Search for the cell housing the specified text and yield its (X, Y) center coordinate. 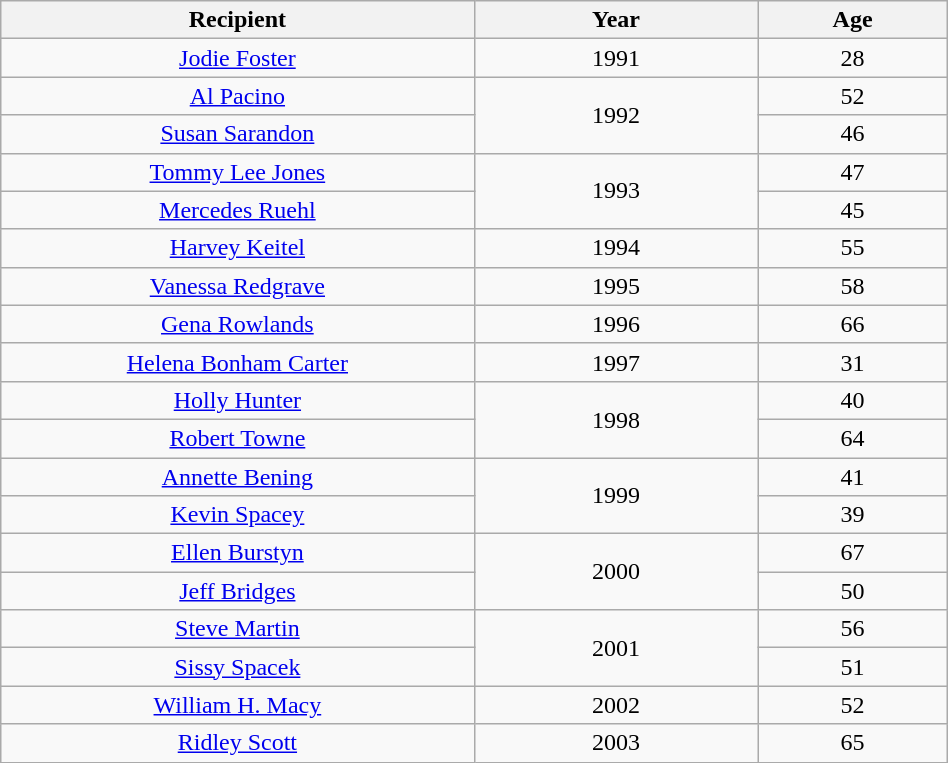
1997 (616, 362)
Annette Bening (238, 477)
51 (852, 667)
45 (852, 210)
56 (852, 629)
1994 (616, 248)
Gena Rowlands (238, 324)
1991 (616, 58)
65 (852, 743)
Vanessa Redgrave (238, 286)
Year (616, 20)
Helena Bonham Carter (238, 362)
39 (852, 515)
58 (852, 286)
1998 (616, 419)
Al Pacino (238, 96)
2000 (616, 572)
Jodie Foster (238, 58)
Sissy Spacek (238, 667)
67 (852, 553)
Ellen Burstyn (238, 553)
Jeff Bridges (238, 591)
50 (852, 591)
Holly Hunter (238, 400)
66 (852, 324)
47 (852, 172)
1993 (616, 191)
Robert Towne (238, 438)
40 (852, 400)
1995 (616, 286)
2002 (616, 705)
2003 (616, 743)
Harvey Keitel (238, 248)
64 (852, 438)
28 (852, 58)
2001 (616, 648)
1992 (616, 115)
1999 (616, 496)
Age (852, 20)
46 (852, 134)
Mercedes Ruehl (238, 210)
Susan Sarandon (238, 134)
1996 (616, 324)
Recipient (238, 20)
Steve Martin (238, 629)
Kevin Spacey (238, 515)
Ridley Scott (238, 743)
41 (852, 477)
William H. Macy (238, 705)
55 (852, 248)
31 (852, 362)
Tommy Lee Jones (238, 172)
